Scan for the cell matching the given text and deliver its (X, Y) coordinate at center. 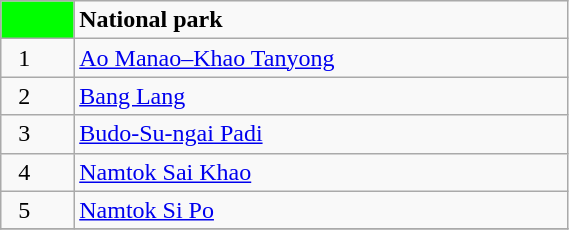
2 (38, 96)
4 (38, 172)
Namtok Sai Khao (321, 172)
National park (321, 20)
3 (38, 134)
Bang Lang (321, 96)
5 (38, 210)
Namtok Si Po (321, 210)
Budo-Su-ngai Padi (321, 134)
1 (38, 58)
Ao Manao–Khao Tanyong (321, 58)
